Scan for the cell matching the given text and deliver its (x, y) coordinate at center. 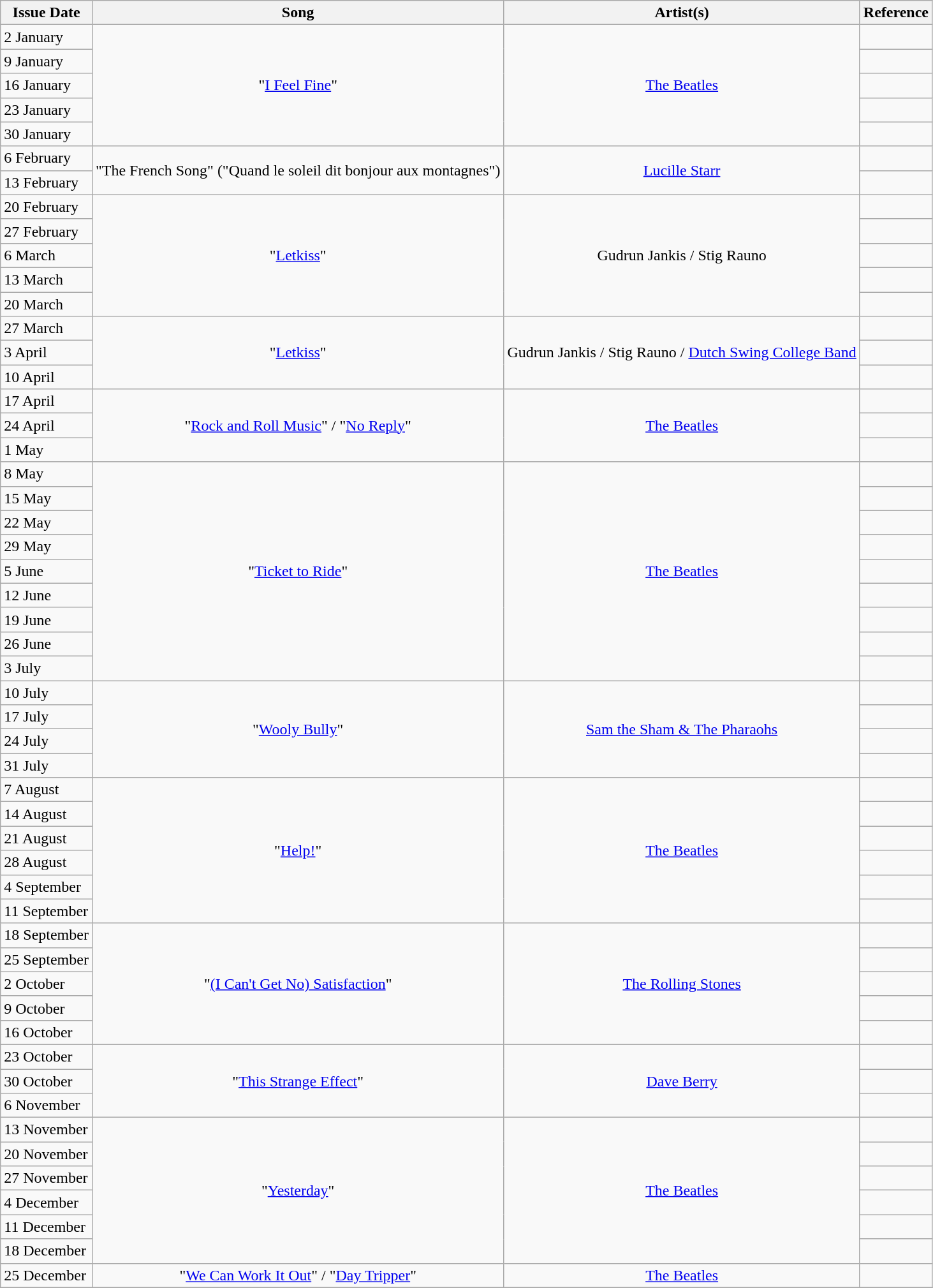
The Rolling Stones (682, 984)
"We Can Work It Out" / "Day Tripper" (297, 1275)
7 August (47, 790)
Gudrun Jankis / Stig Rauno / Dutch Swing College Band (682, 353)
23 October (47, 1056)
20 March (47, 304)
9 October (47, 1008)
26 June (47, 644)
2 January (47, 37)
19 June (47, 619)
15 May (47, 498)
24 July (47, 741)
23 January (47, 110)
"Help!" (297, 850)
"I Feel Fine" (297, 85)
Issue Date (47, 13)
13 March (47, 279)
Artist(s) (682, 13)
13 February (47, 182)
16 January (47, 85)
Sam the Sham & The Pharaohs (682, 729)
Song (297, 13)
Lucille Starr (682, 170)
25 December (47, 1275)
8 May (47, 474)
21 August (47, 838)
30 January (47, 134)
30 October (47, 1081)
18 September (47, 935)
6 November (47, 1106)
14 August (47, 814)
Reference (895, 13)
"Yesterday" (297, 1190)
4 December (47, 1203)
6 March (47, 255)
11 December (47, 1227)
"The French Song" ("Quand le soleil dit bonjour aux montagnes") (297, 170)
10 April (47, 377)
17 April (47, 401)
25 September (47, 959)
Dave Berry (682, 1081)
"(I Can't Get No) Satisfaction" (297, 984)
18 December (47, 1251)
20 November (47, 1154)
10 July (47, 692)
2 October (47, 984)
"Wooly Bully" (297, 729)
Gudrun Jankis / Stig Rauno (682, 255)
4 September (47, 887)
31 July (47, 766)
17 July (47, 717)
5 June (47, 571)
9 January (47, 61)
29 May (47, 547)
"Rock and Roll Music" / "No Reply" (297, 426)
28 August (47, 862)
6 February (47, 158)
24 April (47, 426)
3 April (47, 353)
11 September (47, 911)
20 February (47, 207)
27 March (47, 329)
13 November (47, 1130)
27 February (47, 231)
1 May (47, 450)
3 July (47, 668)
"This Strange Effect" (297, 1081)
16 October (47, 1032)
27 November (47, 1178)
12 June (47, 595)
"Ticket to Ride" (297, 572)
22 May (47, 522)
